Capture the cell that displays the provided text and extract its [x, y] central coordinate. 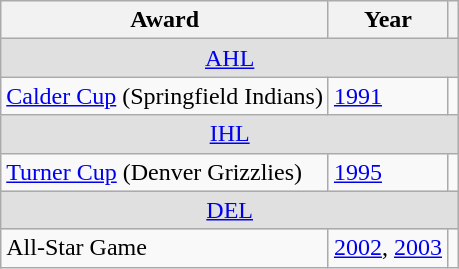
1991 [388, 96]
Calder Cup (Springfield Indians) [165, 96]
IHL [230, 134]
2002, 2003 [388, 248]
Turner Cup (Denver Grizzlies) [165, 172]
All-Star Game [165, 248]
Year [388, 20]
DEL [230, 210]
1995 [388, 172]
Award [165, 20]
AHL [230, 58]
